Pinpoint the cell where the given text exists, returning its [x, y] midpoint coordinate. 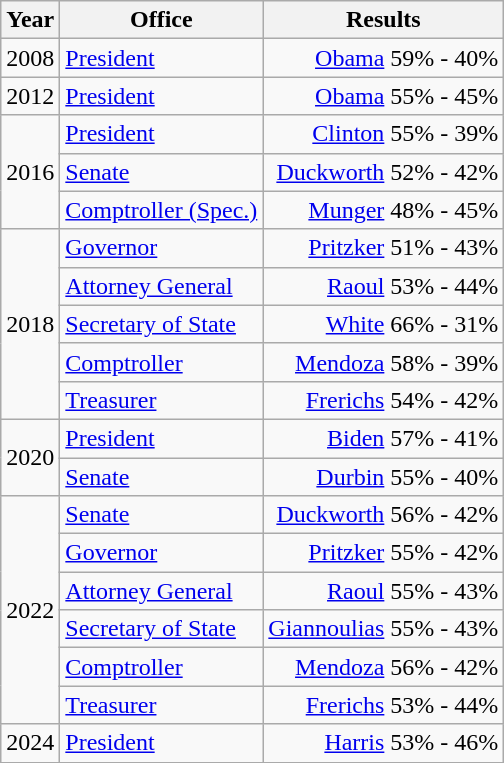
2008 [30, 58]
Frerichs 53% - 44% [384, 705]
Durbin 55% - 40% [384, 477]
Raoul 55% - 43% [384, 591]
2016 [30, 172]
2018 [30, 324]
2024 [30, 743]
Duckworth 52% - 42% [384, 172]
Obama 59% - 40% [384, 58]
Obama 55% - 45% [384, 96]
White 66% - 31% [384, 324]
2020 [30, 457]
Comptroller (Spec.) [162, 210]
2022 [30, 610]
Frerichs 54% - 42% [384, 400]
Giannoulias 55% - 43% [384, 629]
Biden 57% - 41% [384, 438]
Results [384, 20]
Pritzker 51% - 43% [384, 248]
Year [30, 20]
Pritzker 55% - 42% [384, 553]
Munger 48% - 45% [384, 210]
Raoul 53% - 44% [384, 286]
Mendoza 56% - 42% [384, 667]
Office [162, 20]
Duckworth 56% - 42% [384, 515]
Harris 53% - 46% [384, 743]
2012 [30, 96]
Mendoza 58% - 39% [384, 362]
Clinton 55% - 39% [384, 134]
